Return the [x, y] coordinate for the center point of the cell that contains the specified text.  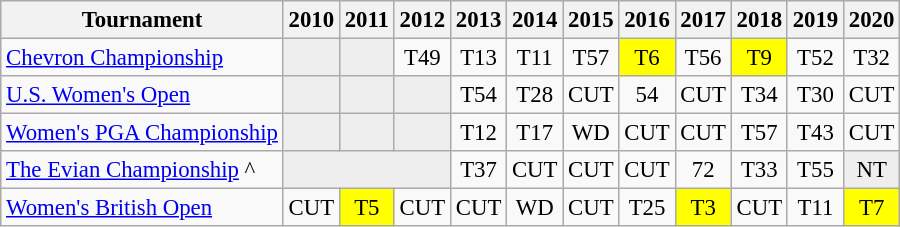
T5 [366, 208]
T56 [703, 58]
T9 [759, 58]
T6 [647, 58]
2010 [311, 20]
2012 [422, 20]
Women's British Open [142, 208]
T43 [815, 133]
T52 [815, 58]
2016 [647, 20]
2014 [535, 20]
NT [872, 170]
T25 [647, 208]
72 [703, 170]
T17 [535, 133]
T54 [478, 95]
T7 [872, 208]
2011 [366, 20]
T34 [759, 95]
T55 [815, 170]
T32 [872, 58]
Women's PGA Championship [142, 133]
2020 [872, 20]
2013 [478, 20]
T12 [478, 133]
54 [647, 95]
T49 [422, 58]
2019 [815, 20]
Chevron Championship [142, 58]
T28 [535, 95]
T30 [815, 95]
T37 [478, 170]
U.S. Women's Open [142, 95]
The Evian Championship ^ [142, 170]
T13 [478, 58]
2018 [759, 20]
Tournament [142, 20]
T33 [759, 170]
2015 [591, 20]
T3 [703, 208]
2017 [703, 20]
